Extract the (x, y) coordinate from the center of the cell holding the provided text.  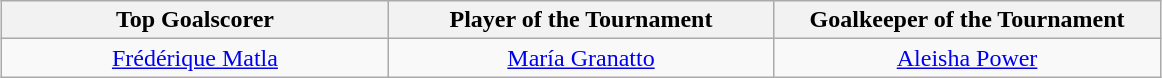
Player of the Tournament (581, 20)
María Granatto (581, 58)
Frédérique Matla (195, 58)
Top Goalscorer (195, 20)
Goalkeeper of the Tournament (967, 20)
Aleisha Power (967, 58)
